Return [x, y] of the center of cell containing provided text 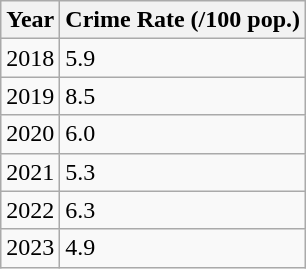
2020 [30, 134]
5.9 [183, 58]
5.3 [183, 172]
4.9 [183, 248]
2018 [30, 58]
Crime Rate (/100 pop.) [183, 20]
8.5 [183, 96]
2021 [30, 172]
6.3 [183, 210]
6.0 [183, 134]
2022 [30, 210]
Year [30, 20]
2023 [30, 248]
2019 [30, 96]
